Search for the cell housing the specified text and yield its [X, Y] center coordinate. 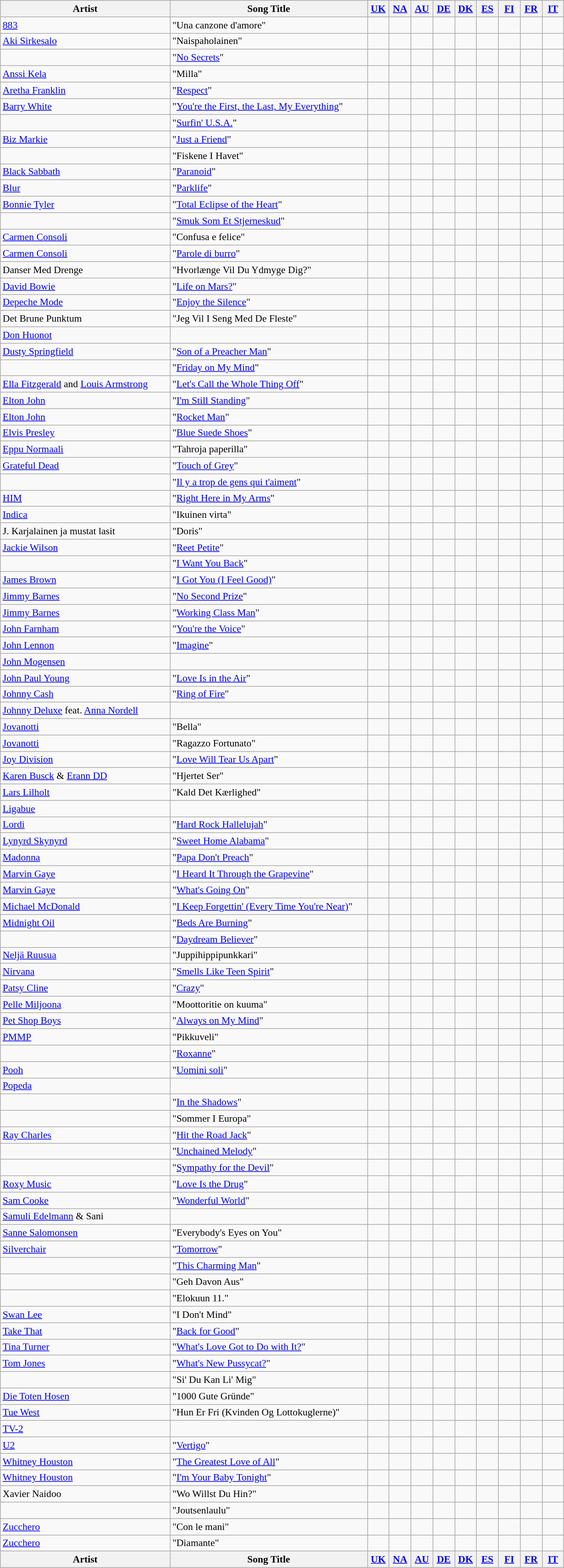
"Working Class Man" [269, 613]
"Imagine" [269, 646]
Ligabue [85, 809]
Pet Shop Boys [85, 1021]
"Doris" [269, 531]
"Tahroja paperilla" [269, 450]
"Papa Don't Preach" [269, 858]
Roxy Music [85, 1184]
Die Toten Hosen [85, 1396]
"You're the Voice" [269, 629]
TV-2 [85, 1429]
"Friday on My Mind" [269, 368]
"Rocket Man" [269, 417]
"No Second Prize" [269, 597]
Jackie Wilson [85, 548]
"Total Eclipse of the Heart" [269, 205]
"Back for Good" [269, 1331]
"What's New Pussycat?" [269, 1364]
"Hvorlænge Vil Du Ydmyge Dig?" [269, 270]
Aretha Franklin [85, 90]
Madonna [85, 858]
Black Sabbath [85, 172]
"Hjertet Ser" [269, 776]
Ella Fitzgerald and Louis Armstrong [85, 384]
"Uomini soli" [269, 1070]
"Paranoid" [269, 172]
James Brown [85, 580]
"Joutsenlaulu" [269, 1511]
Anssi Kela [85, 74]
"What's Going On" [269, 890]
"Smuk Som Et Stjerneskud" [269, 221]
"Reet Petite" [269, 548]
"Blue Suede Shoes" [269, 433]
Silverchair [85, 1250]
"Milla" [269, 74]
Depeche Mode [85, 302]
Tue West [85, 1413]
"Una canzone d'amore" [269, 25]
Bonnie Tyler [85, 205]
"Jeg Vil I Seng Med De Fleste" [269, 319]
"What's Love Got to Do with It?" [269, 1347]
Biz Markie [85, 139]
"I Want You Back" [269, 564]
"In the Shadows" [269, 1102]
"Roxanne" [269, 1053]
HIM [85, 499]
"Enjoy the Silence" [269, 302]
"Tomorrow" [269, 1250]
"Daydream Believer" [269, 939]
"Love Is in the Air" [269, 678]
"Love Is the Drug" [269, 1184]
"Bella" [269, 727]
"Life on Mars?" [269, 286]
"Touch of Grey" [269, 466]
John Farnham [85, 629]
"Smells Like Teen Spirit" [269, 972]
"The Greatest Love of All" [269, 1462]
J. Karjalainen ja mustat lasit [85, 531]
"Love Will Tear Us Apart" [269, 760]
"Ragazzo Fortunato" [269, 743]
"Beds Are Burning" [269, 923]
"I Don't Mind" [269, 1315]
"Diamante" [269, 1543]
"Confusa e felice" [269, 237]
"This Charming Man" [269, 1266]
"Ikuinen virta" [269, 515]
Karen Busck & Erann DD [85, 776]
"Surfin' U.S.A." [269, 123]
"I Heard It Through the Grapevine" [269, 874]
"Respect" [269, 90]
Sam Cooke [85, 1201]
"Always on My Mind" [269, 1021]
"Sommer I Europa" [269, 1119]
"Son of a Preacher Man" [269, 351]
"Hit the Road Jack" [269, 1135]
Pelle Miljoona [85, 1004]
"Ring of Fire" [269, 694]
"Il y a trop de gens qui t'aiment" [269, 482]
Tina Turner [85, 1347]
U2 [85, 1445]
Take That [85, 1331]
"Moottoritie on kuuma" [269, 1004]
"I'm Your Baby Tonight" [269, 1478]
Pooh [85, 1070]
John Paul Young [85, 678]
"Everybody's Eyes on You" [269, 1233]
Ray Charles [85, 1135]
"Kald Det Kærlighed" [269, 792]
"Juppihippipunkkari" [269, 955]
Elvis Presley [85, 433]
"Si' Du Kan Li' Mig" [269, 1380]
Neljä Ruusua [85, 955]
"Sympathy for the Devil" [269, 1168]
Midnight Oil [85, 923]
Tom Jones [85, 1364]
"Unchained Melody" [269, 1151]
Joy Division [85, 760]
Michael McDonald [85, 907]
"Crazy" [269, 988]
John Lennon [85, 646]
Barry White [85, 107]
Lordi [85, 825]
"I Got You (I Feel Good)" [269, 580]
"I'm Still Standing" [269, 400]
"Hard Rock Hallelujah" [269, 825]
Johnny Deluxe feat. Anna Nordell [85, 711]
Popeda [85, 1086]
Blur [85, 188]
"Con le mani" [269, 1527]
Danser Med Drenge [85, 270]
"Let's Call the Whole Thing Off" [269, 384]
Eppu Normaali [85, 450]
Swan Lee [85, 1315]
Patsy Cline [85, 988]
Don Huonot [85, 335]
"No Secrets" [269, 58]
Grateful Dead [85, 466]
"Elokuun 11." [269, 1299]
"Pikkuveli" [269, 1037]
David Bowie [85, 286]
"Parklife" [269, 188]
"Wo Willst Du Hin?" [269, 1494]
Lynyrd Skynyrd [85, 841]
"Naispaholainen" [269, 41]
Det Brune Punktum [85, 319]
Nirvana [85, 972]
Xavier Naidoo [85, 1494]
Lars Lilholt [85, 792]
Johnny Cash [85, 694]
"Parole di burro" [269, 254]
"Vertigo" [269, 1445]
PMMP [85, 1037]
Aki Sirkesalo [85, 41]
"Just a Friend" [269, 139]
"Hun Er Fri (Kvinden Og Lottokuglerne)" [269, 1413]
Dusty Springfield [85, 351]
"Right Here in My Arms" [269, 499]
Samuli Edelmann & Sani [85, 1217]
"I Keep Forgettin' (Every Time You're Near)" [269, 907]
"Wonderful World" [269, 1201]
"1000 Gute Gründe" [269, 1396]
883 [85, 25]
"Fiskene I Havet" [269, 156]
"Geh Davon Aus" [269, 1282]
Indica [85, 515]
John Mogensen [85, 662]
"Sweet Home Alabama" [269, 841]
"You're the First, the Last, My Everything" [269, 107]
Sanne Salomonsen [85, 1233]
